Detect which cell encompasses the target text, then output its (x, y) center coordinate. 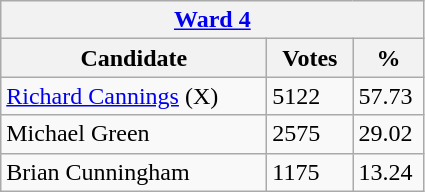
Brian Cunningham (134, 172)
5122 (310, 96)
Votes (310, 58)
29.02 (388, 134)
57.73 (388, 96)
Candidate (134, 58)
2575 (310, 134)
13.24 (388, 172)
Ward 4 (212, 20)
Richard Cannings (X) (134, 96)
% (388, 58)
1175 (310, 172)
Michael Green (134, 134)
